Find where the given text appears and provide that cell's center as (x, y) coordinate. 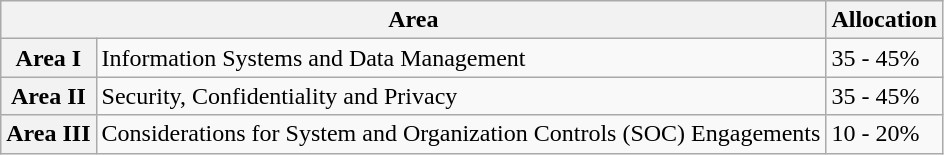
10 - 20% (884, 134)
Area III (48, 134)
Area I (48, 58)
Information Systems and Data Management (461, 58)
Considerations for System and Organization Controls (SOC) Engagements (461, 134)
Area (414, 20)
Area II (48, 96)
Security, Confidentiality and Privacy (461, 96)
Allocation (884, 20)
